Extract the [X, Y] coordinate from the center of the cell holding the provided text.  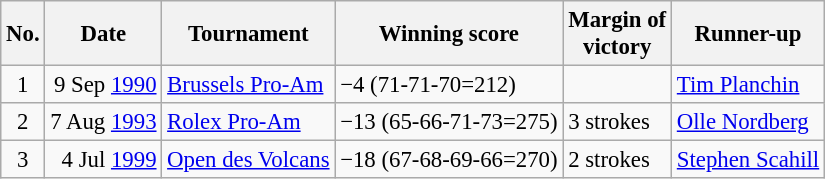
2 strokes [618, 160]
Date [104, 34]
2 [23, 122]
3 [23, 160]
Winning score [449, 34]
Tim Planchin [748, 85]
Tournament [248, 34]
−18 (67-68-69-66=270) [449, 160]
−13 (65-66-71-73=275) [449, 122]
Runner-up [748, 34]
−4 (71-71-70=212) [449, 85]
1 [23, 85]
Brussels Pro-Am [248, 85]
Margin ofvictory [618, 34]
7 Aug 1993 [104, 122]
Open des Volcans [248, 160]
4 Jul 1999 [104, 160]
Rolex Pro-Am [248, 122]
3 strokes [618, 122]
Stephen Scahill [748, 160]
9 Sep 1990 [104, 85]
No. [23, 34]
Olle Nordberg [748, 122]
